Determine the (x, y) coordinate at the center of the cell enclosing the given text.  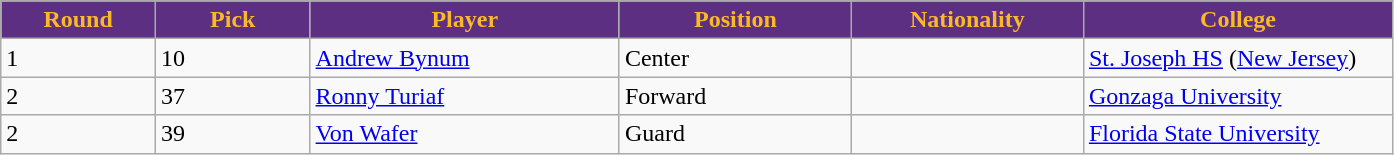
Ronny Turiaf (464, 96)
10 (232, 58)
Nationality (967, 20)
Position (735, 20)
Round (78, 20)
Gonzaga University (1238, 96)
Andrew Bynum (464, 58)
College (1238, 20)
Player (464, 20)
Florida State University (1238, 134)
Pick (232, 20)
St. Joseph HS (New Jersey) (1238, 58)
Forward (735, 96)
Guard (735, 134)
Center (735, 58)
1 (78, 58)
Von Wafer (464, 134)
37 (232, 96)
39 (232, 134)
